Return the [x, y] coordinate for the center point of the cell that contains the specified text.  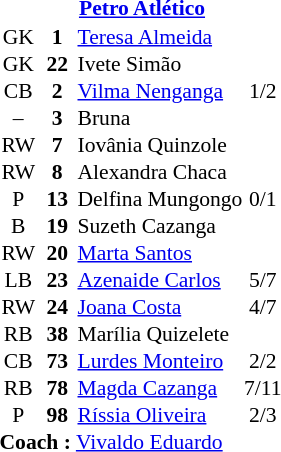
1 [57, 37]
Azenaide Carlos [160, 280]
B [19, 226]
38 [57, 334]
3 [57, 118]
8 [57, 172]
Marta Santos [160, 253]
23 [57, 280]
22 [57, 64]
Delfina Mungongo [160, 199]
Alexandra Chaca [160, 172]
98 [57, 415]
73 [57, 361]
Teresa Almeida [160, 37]
7 [57, 145]
Ríssia Oliveira [160, 415]
LB [19, 280]
24 [57, 307]
20 [57, 253]
Vilma Nenganga [160, 91]
Iovânia Quinzole [160, 145]
13 [57, 199]
19 [57, 226]
Ivete Simão [160, 64]
Bruna [160, 118]
Suzeth Cazanga [160, 226]
2 [57, 91]
Magda Cazanga [160, 388]
Joana Costa [160, 307]
– [19, 118]
78 [57, 388]
Marília Quizelete [160, 334]
Lurdes Monteiro [160, 361]
